Locate the cell with the specified text and output its [X, Y] center coordinate. 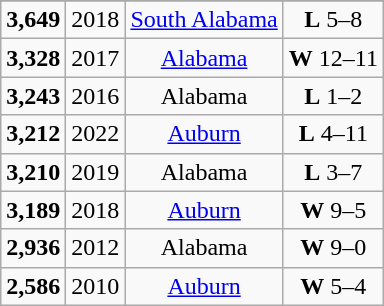
2016 [96, 96]
L 4–11 [333, 134]
3,243 [34, 96]
2010 [96, 286]
3,328 [34, 58]
3,210 [34, 172]
2012 [96, 248]
W 5–4 [333, 286]
2019 [96, 172]
2,586 [34, 286]
3,649 [34, 20]
L 1–2 [333, 96]
L 3–7 [333, 172]
W 9–5 [333, 210]
2022 [96, 134]
2017 [96, 58]
3,212 [34, 134]
L 5–8 [333, 20]
South Alabama [204, 20]
2,936 [34, 248]
W 12–11 [333, 58]
3,189 [34, 210]
W 9–0 [333, 248]
